Identify which cell holds the provided text, then report its (x, y) central coordinate. 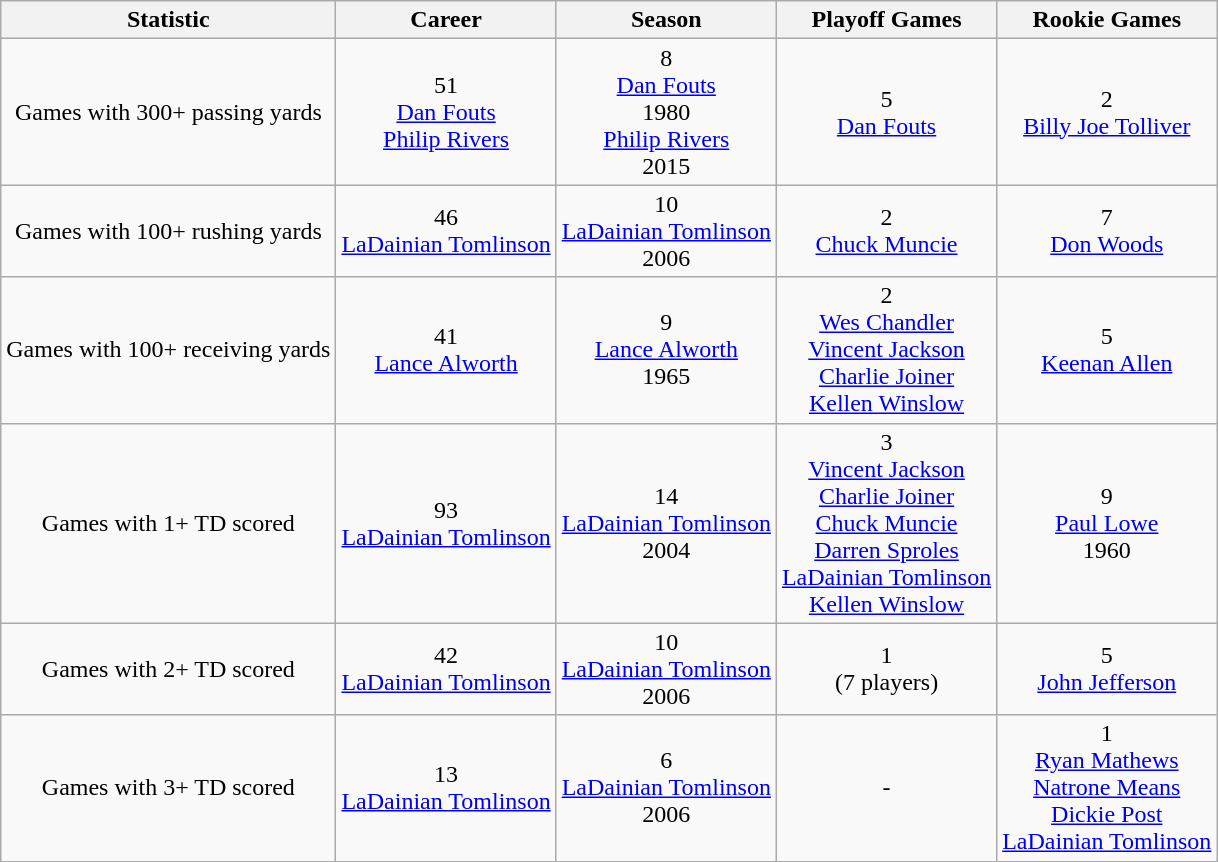
- (886, 788)
2Chuck Muncie (886, 231)
Games with 2+ TD scored (168, 669)
Games with 100+ receiving yards (168, 350)
8Dan Fouts1980Philip Rivers2015 (666, 112)
46LaDainian Tomlinson (446, 231)
1Ryan MathewsNatrone MeansDickie PostLaDainian Tomlinson (1107, 788)
51Dan FoutsPhilip Rivers (446, 112)
Playoff Games (886, 20)
7Don Woods (1107, 231)
Rookie Games (1107, 20)
Statistic (168, 20)
Career (446, 20)
Games with 100+ rushing yards (168, 231)
6LaDainian Tomlinson2006 (666, 788)
93LaDainian Tomlinson (446, 523)
1(7 players) (886, 669)
3Vincent JacksonCharlie JoinerChuck MuncieDarren SprolesLaDainian TomlinsonKellen Winslow (886, 523)
41Lance Alworth (446, 350)
9Lance Alworth1965 (666, 350)
13LaDainian Tomlinson (446, 788)
5John Jefferson (1107, 669)
14LaDainian Tomlinson2004 (666, 523)
Games with 3+ TD scored (168, 788)
9Paul Lowe1960 (1107, 523)
Season (666, 20)
5Keenan Allen (1107, 350)
Games with 1+ TD scored (168, 523)
Games with 300+ passing yards (168, 112)
2Wes ChandlerVincent JacksonCharlie JoinerKellen Winslow (886, 350)
42LaDainian Tomlinson (446, 669)
2Billy Joe Tolliver (1107, 112)
5Dan Fouts (886, 112)
